Output the [X, Y] coordinate of the center of the cell containing the given text.  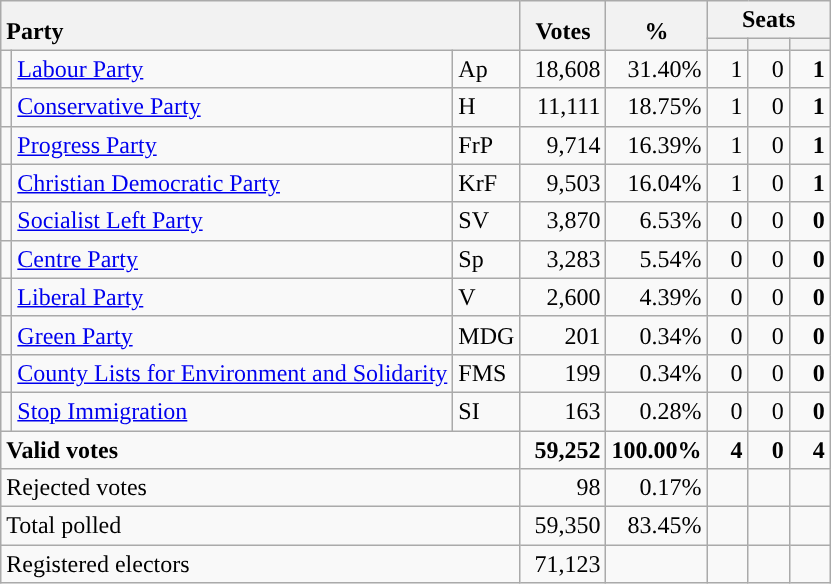
Liberal Party [232, 297]
Sp [486, 259]
KrF [486, 183]
163 [563, 411]
Registered electors [260, 564]
Party [260, 26]
Total polled [260, 526]
3,283 [563, 259]
V [486, 297]
Progress Party [232, 145]
Ap [486, 69]
59,252 [563, 449]
83.45% [656, 526]
59,350 [563, 526]
9,714 [563, 145]
Conservative Party [232, 107]
11,111 [563, 107]
18.75% [656, 107]
Labour Party [232, 69]
31.40% [656, 69]
H [486, 107]
3,870 [563, 221]
FrP [486, 145]
0.28% [656, 411]
MDG [486, 335]
9,503 [563, 183]
Seats [768, 20]
16.39% [656, 145]
16.04% [656, 183]
Stop Immigration [232, 411]
18,608 [563, 69]
Valid votes [260, 449]
Centre Party [232, 259]
Rejected votes [260, 488]
71,123 [563, 564]
% [656, 26]
98 [563, 488]
Votes [563, 26]
100.00% [656, 449]
4.39% [656, 297]
199 [563, 373]
Socialist Left Party [232, 221]
6.53% [656, 221]
SI [486, 411]
FMS [486, 373]
201 [563, 335]
0.17% [656, 488]
Green Party [232, 335]
County Lists for Environment and Solidarity [232, 373]
2,600 [563, 297]
5.54% [656, 259]
SV [486, 221]
Christian Democratic Party [232, 183]
